Find where the given text appears and provide that cell's center as [x, y] coordinate. 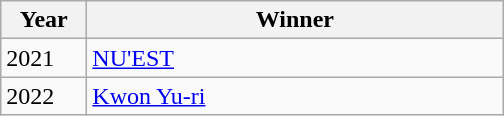
2022 [44, 96]
Kwon Yu-ri [295, 96]
Winner [295, 20]
Year [44, 20]
NU'EST [295, 58]
2021 [44, 58]
